Pinpoint the cell where the given text exists, returning its [X, Y] midpoint coordinate. 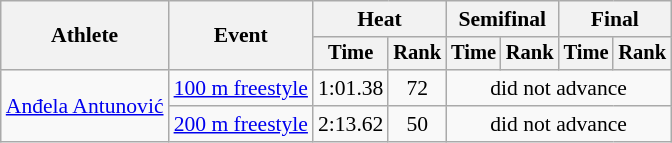
Event [241, 36]
Anđela Antunović [85, 106]
Athlete [85, 36]
72 [417, 88]
Heat [380, 19]
200 m freestyle [241, 124]
1:01.38 [350, 88]
Final [615, 19]
100 m freestyle [241, 88]
Semifinal [502, 19]
2:13.62 [350, 124]
50 [417, 124]
